Detect which cell encompasses the target text, then output its [X, Y] center coordinate. 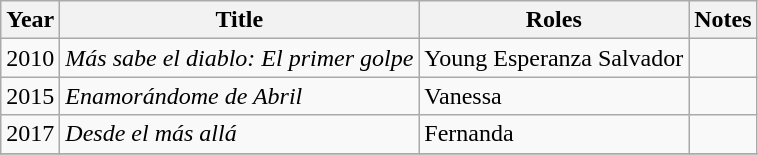
Fernanda [554, 134]
Desde el más allá [240, 134]
2010 [30, 58]
Notes [723, 20]
Young Esperanza Salvador [554, 58]
2015 [30, 96]
Title [240, 20]
Roles [554, 20]
Year [30, 20]
2017 [30, 134]
Más sabe el diablo: El primer golpe [240, 58]
Vanessa [554, 96]
Enamorándome de Abril [240, 96]
